Pinpoint the cell where the given text exists, returning its (x, y) midpoint coordinate. 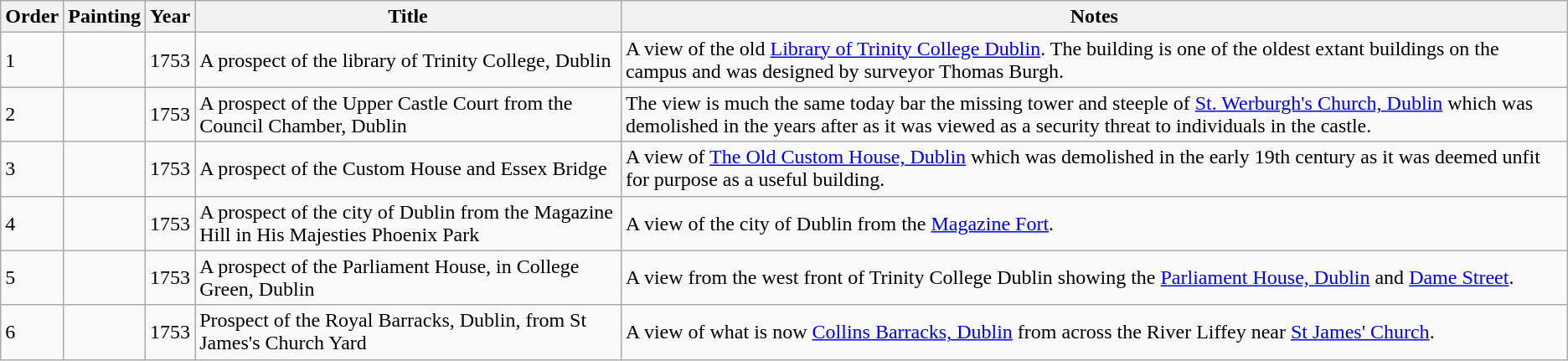
A view of the city of Dublin from the Magazine Fort. (1094, 223)
Painting (105, 17)
A prospect of the library of Trinity College, Dublin (409, 60)
A view from the west front of Trinity College Dublin showing the Parliament House, Dublin and Dame Street. (1094, 278)
A prospect of the city of Dublin from the Magazine Hill in His Majesties Phoenix Park (409, 223)
Prospect of the Royal Barracks, Dublin, from St James's Church Yard (409, 332)
A prospect of the Parliament House, in College Green, Dublin (409, 278)
A view of what is now Collins Barracks, Dublin from across the River Liffey near St James' Church. (1094, 332)
A prospect of the Custom House and Essex Bridge (409, 169)
Order (32, 17)
Title (409, 17)
1 (32, 60)
A prospect of the Upper Castle Court from the Council Chamber, Dublin (409, 114)
5 (32, 278)
4 (32, 223)
3 (32, 169)
Notes (1094, 17)
Year (171, 17)
A view of The Old Custom House, Dublin which was demolished in the early 19th century as it was deemed unfit for purpose as a useful building. (1094, 169)
6 (32, 332)
2 (32, 114)
